Determine the [x, y] coordinate at the center of the cell enclosing the given text.  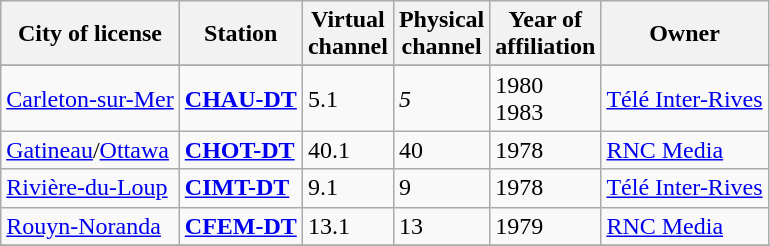
Year ofaffiliation [546, 34]
CFEM-DT [240, 226]
Station [240, 34]
City of license [90, 34]
Carleton-sur-Mer [90, 98]
Owner [684, 34]
CIMT-DT [240, 188]
CHOT-DT [240, 150]
Rivière-du-Loup [90, 188]
Physicalchannel [441, 34]
9 [441, 188]
Rouyn-Noranda [90, 226]
5 [441, 98]
40 [441, 150]
CHAU-DT [240, 98]
40.1 [348, 150]
13.1 [348, 226]
13 [441, 226]
5.1 [348, 98]
1979 [546, 226]
1980 1983 [546, 98]
Virtualchannel [348, 34]
9.1 [348, 188]
Gatineau/Ottawa [90, 150]
